Determine the (X, Y) coordinate at the center of the cell enclosing the given text.  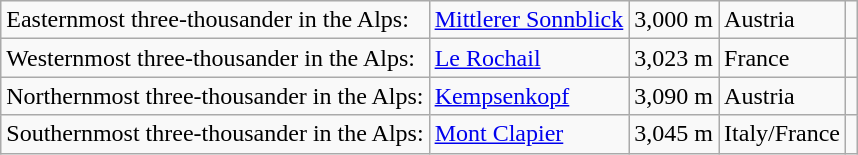
3,045 m (674, 134)
Northernmost three-thousander in the Alps: (215, 96)
France (782, 58)
Le Rochail (529, 58)
Southernmost three-thousander in the Alps: (215, 134)
Mittlerer Sonnblick (529, 20)
Westernmost three-thousander in the Alps: (215, 58)
3,000 m (674, 20)
Kempsenkopf (529, 96)
Italy/France (782, 134)
Mont Clapier (529, 134)
Easternmost three-thousander in the Alps: (215, 20)
3,023 m (674, 58)
3,090 m (674, 96)
